From the cell containing the given text, extract its center point as [X, Y] coordinate. 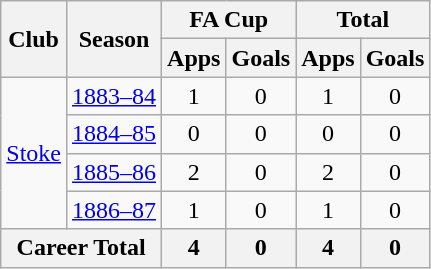
FA Cup [229, 20]
Career Total [82, 248]
Club [34, 39]
1885–86 [114, 172]
Total [363, 20]
1886–87 [114, 210]
1884–85 [114, 134]
1883–84 [114, 96]
Stoke [34, 153]
Season [114, 39]
